Determine the [x, y] coordinate at the center of the cell enclosing the given text.  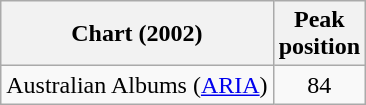
Australian Albums (ARIA) [137, 85]
84 [319, 85]
Peakposition [319, 34]
Chart (2002) [137, 34]
